Output the (x, y) coordinate of the center of the cell containing the given text.  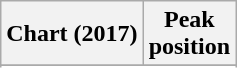
Chart (2017) (72, 34)
Peak position (189, 34)
